Provide the [X, Y] coordinate of the cell's center where the given text is located.  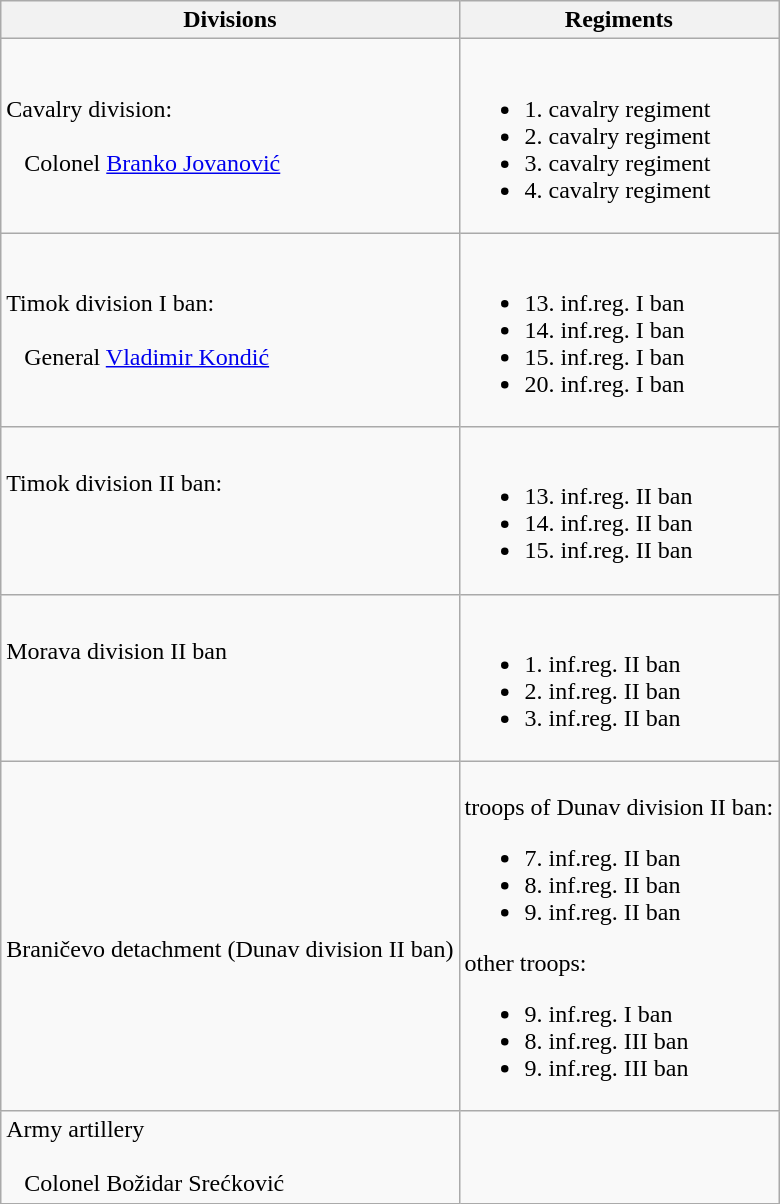
Timok division II ban: [230, 510]
1. inf.reg. II ban2. inf.reg. II ban3. inf.reg. II ban [619, 678]
Morava division II ban [230, 678]
13. inf.reg. I ban14. inf.reg. I ban15. inf.reg. I ban20. inf.reg. I ban [619, 330]
Cavalry division: Colonel Branko Jovanović [230, 136]
13. inf.reg. II ban14. inf.reg. II ban15. inf.reg. II ban [619, 510]
1. cavalry regiment2. cavalry regiment3. cavalry regiment4. cavalry regiment [619, 136]
Divisions [230, 20]
Army artillery Colonel Božidar Srećković [230, 1157]
Regiments [619, 20]
Braničevo detachment (Dunav division II ban) [230, 936]
Timok division I ban: General Vladimir Kondić [230, 330]
